Determine the [x, y] coordinate at the center of the cell enclosing the given text.  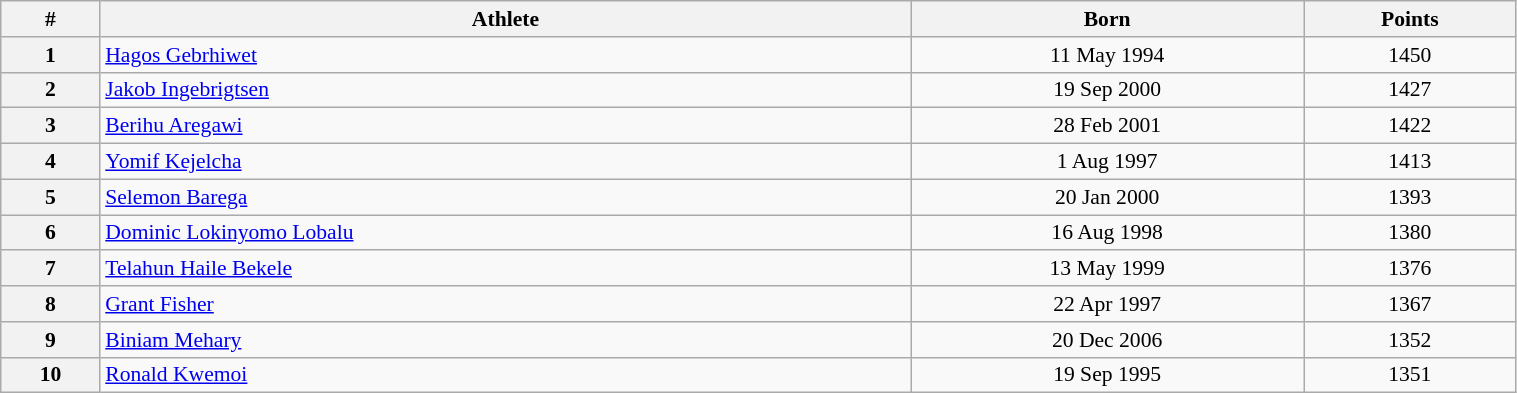
Biniam Mehary [505, 340]
# [50, 19]
11 May 1994 [1108, 55]
4 [50, 162]
2 [50, 90]
8 [50, 304]
9 [50, 340]
Born [1108, 19]
22 Apr 1997 [1108, 304]
1427 [1410, 90]
20 Jan 2000 [1108, 197]
1376 [1410, 269]
Telahun Haile Bekele [505, 269]
1 Aug 1997 [1108, 162]
Ronald Kwemoi [505, 375]
20 Dec 2006 [1108, 340]
3 [50, 126]
1450 [1410, 55]
7 [50, 269]
Points [1410, 19]
13 May 1999 [1108, 269]
1413 [1410, 162]
Athlete [505, 19]
5 [50, 197]
Berihu Aregawi [505, 126]
1352 [1410, 340]
Hagos Gebrhiwet [505, 55]
1351 [1410, 375]
Jakob Ingebrigtsen [505, 90]
6 [50, 233]
16 Aug 1998 [1108, 233]
Selemon Barega [505, 197]
28 Feb 2001 [1108, 126]
Yomif Kejelcha [505, 162]
Grant Fisher [505, 304]
1422 [1410, 126]
10 [50, 375]
1393 [1410, 197]
19 Sep 1995 [1108, 375]
1367 [1410, 304]
1 [50, 55]
1380 [1410, 233]
19 Sep 2000 [1108, 90]
Dominic Lokinyomo Lobalu [505, 233]
